Return (x, y) of the center of cell containing provided text 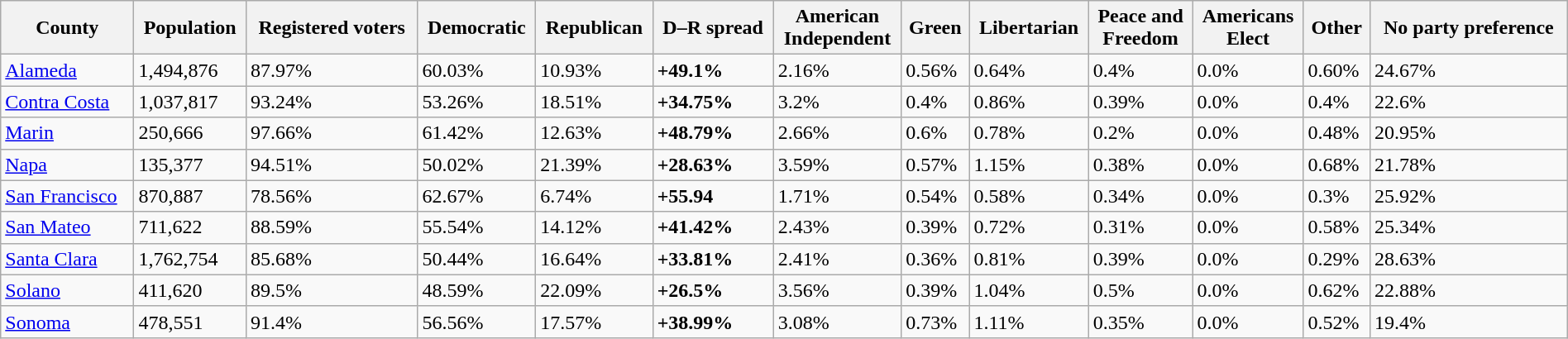
Santa Clara (68, 259)
1.71% (837, 196)
Peace andFreedom (1140, 28)
1,037,817 (190, 102)
87.97% (332, 70)
Marin (68, 133)
Solano (68, 290)
Population (190, 28)
14.12% (594, 227)
0.72% (1029, 227)
53.26% (476, 102)
County (68, 28)
AmericansElect (1248, 28)
0.48% (1336, 133)
3.56% (837, 290)
135,377 (190, 165)
0.29% (1336, 259)
17.57% (594, 322)
1.11% (1029, 322)
0.81% (1029, 259)
12.63% (594, 133)
24.67% (1469, 70)
85.68% (332, 259)
+49.1% (713, 70)
48.59% (476, 290)
1.04% (1029, 290)
1,762,754 (190, 259)
Napa (68, 165)
1,494,876 (190, 70)
25.34% (1469, 227)
No party preference (1469, 28)
+33.81% (713, 259)
21.39% (594, 165)
0.60% (1336, 70)
0.86% (1029, 102)
AmericanIndependent (837, 28)
3.59% (837, 165)
3.08% (837, 322)
San Mateo (68, 227)
97.66% (332, 133)
93.24% (332, 102)
0.5% (1140, 290)
+55.94 (713, 196)
2.41% (837, 259)
22.88% (1469, 290)
Green (935, 28)
20.95% (1469, 133)
19.4% (1469, 322)
62.67% (476, 196)
0.6% (935, 133)
0.3% (1336, 196)
56.56% (476, 322)
0.35% (1140, 322)
Democratic (476, 28)
0.2% (1140, 133)
60.03% (476, 70)
250,666 (190, 133)
+26.5% (713, 290)
50.44% (476, 259)
Alameda (68, 70)
+48.79% (713, 133)
10.93% (594, 70)
711,622 (190, 227)
22.6% (1469, 102)
61.42% (476, 133)
0.73% (935, 322)
0.57% (935, 165)
6.74% (594, 196)
Sonoma (68, 322)
0.78% (1029, 133)
0.68% (1336, 165)
+34.75% (713, 102)
Libertarian (1029, 28)
16.64% (594, 259)
0.64% (1029, 70)
870,887 (190, 196)
Contra Costa (68, 102)
18.51% (594, 102)
22.09% (594, 290)
1.15% (1029, 165)
88.59% (332, 227)
San Francisco (68, 196)
411,620 (190, 290)
Republican (594, 28)
78.56% (332, 196)
28.63% (1469, 259)
+41.42% (713, 227)
0.31% (1140, 227)
0.34% (1140, 196)
0.62% (1336, 290)
0.38% (1140, 165)
0.36% (935, 259)
0.56% (935, 70)
89.5% (332, 290)
Other (1336, 28)
478,551 (190, 322)
0.54% (935, 196)
3.2% (837, 102)
50.02% (476, 165)
+28.63% (713, 165)
+38.99% (713, 322)
2.16% (837, 70)
25.92% (1469, 196)
55.54% (476, 227)
Registered voters (332, 28)
2.66% (837, 133)
0.52% (1336, 322)
94.51% (332, 165)
91.4% (332, 322)
2.43% (837, 227)
21.78% (1469, 165)
D–R spread (713, 28)
